Determine the (x, y) coordinate at the center of the cell enclosing the given text.  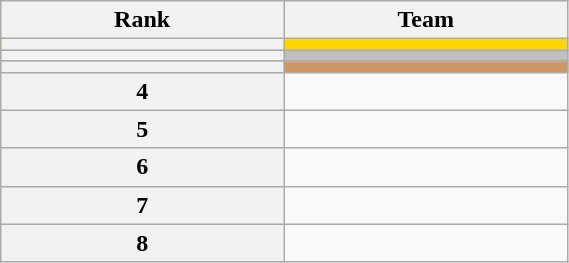
Rank (142, 20)
4 (142, 91)
6 (142, 167)
5 (142, 129)
Team (426, 20)
8 (142, 243)
7 (142, 205)
